Pinpoint the cell where the given text exists, returning its (X, Y) midpoint coordinate. 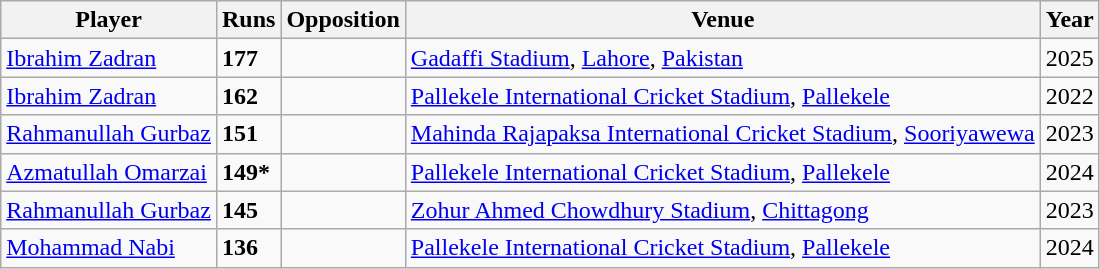
Opposition (343, 20)
Player (109, 20)
136 (248, 248)
Mahinda Rajapaksa International Cricket Stadium, Sooriyawewa (722, 134)
Azmatullah Omarzai (109, 172)
Mohammad Nabi (109, 248)
Gadaffi Stadium, Lahore, Pakistan (722, 58)
Zohur Ahmed Chowdhury Stadium, Chittagong (722, 210)
2022 (1070, 96)
162 (248, 96)
2025 (1070, 58)
Venue (722, 20)
145 (248, 210)
177 (248, 58)
149* (248, 172)
Year (1070, 20)
Runs (248, 20)
151 (248, 134)
